Scan for the cell matching the given text and deliver its [X, Y] coordinate at center. 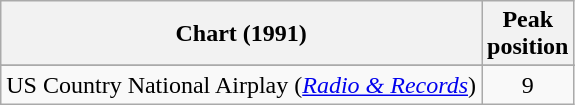
9 [528, 85]
Chart (1991) [242, 34]
US Country National Airplay (Radio & Records) [242, 85]
Peakposition [528, 34]
